From the cell containing the given text, extract its center point as [x, y] coordinate. 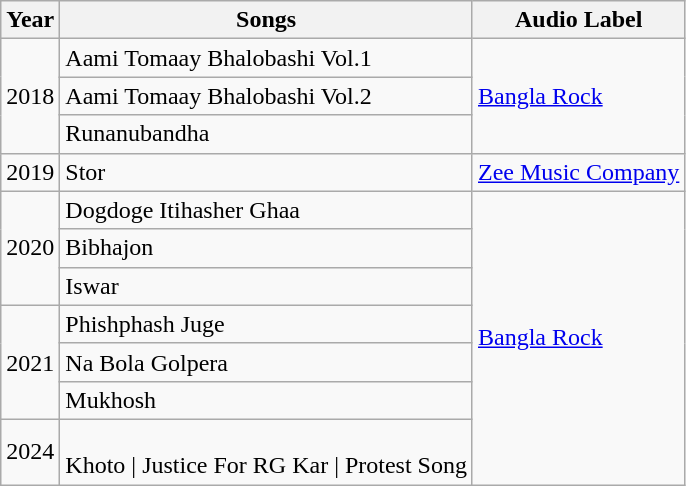
Stor [266, 172]
2024 [30, 452]
Iswar [266, 286]
Aami Tomaay Bhalobashi Vol.1 [266, 58]
2020 [30, 248]
Aami Tomaay Bhalobashi Vol.2 [266, 96]
Songs [266, 20]
Bibhajon [266, 248]
Mukhosh [266, 400]
Phishphash Juge [266, 324]
Dogdoge Itihasher Ghaa [266, 210]
2018 [30, 96]
Na Bola Golpera [266, 362]
2019 [30, 172]
Zee Music Company [578, 172]
Khoto | Justice For RG Kar | Protest Song [266, 452]
Year [30, 20]
Runanubandha [266, 134]
2021 [30, 362]
Audio Label [578, 20]
